Provide the [X, Y] coordinate of the cell's center where the given text is located.  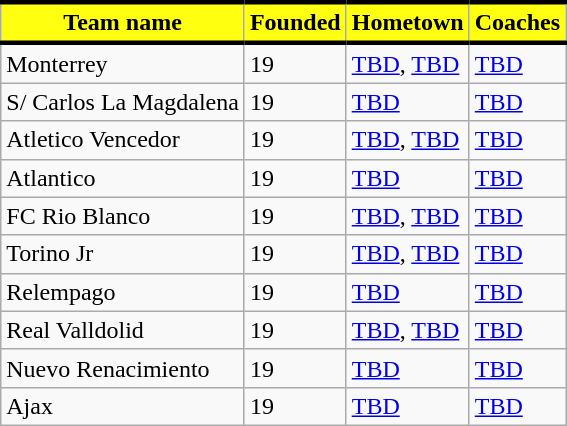
Torino Jr [123, 254]
Founded [295, 22]
Monterrey [123, 63]
Hometown [408, 22]
Relempago [123, 292]
Coaches [517, 22]
Atletico Vencedor [123, 140]
S/ Carlos La Magdalena [123, 102]
Ajax [123, 406]
Team name [123, 22]
Nuevo Renacimiento [123, 368]
Atlantico [123, 178]
Real Valldolid [123, 330]
FC Rio Blanco [123, 216]
